Return [x, y] of the center of cell containing provided text 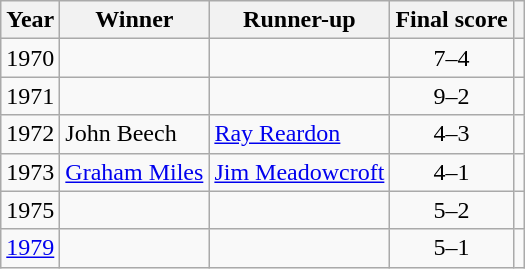
9–2 [452, 96]
Year [30, 20]
7–4 [452, 58]
John Beech [134, 134]
Runner-up [300, 20]
Winner [134, 20]
5–1 [452, 248]
4–3 [452, 134]
1970 [30, 58]
1971 [30, 96]
Jim Meadowcroft [300, 172]
1973 [30, 172]
1975 [30, 210]
1979 [30, 248]
4–1 [452, 172]
1972 [30, 134]
5–2 [452, 210]
Ray Reardon [300, 134]
Final score [452, 20]
Graham Miles [134, 172]
